From the cell containing the given text, extract its center point as [x, y] coordinate. 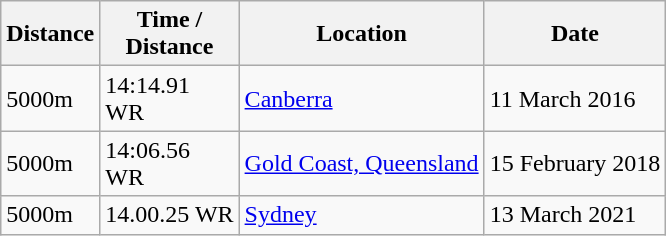
13 March 2021 [575, 215]
Date [575, 34]
Canberra [362, 98]
Location [362, 34]
Gold Coast, Queensland [362, 164]
11 March 2016 [575, 98]
15 February 2018 [575, 164]
Distance [50, 34]
Time / Distance [170, 34]
14:14.91 WR [170, 98]
Sydney [362, 215]
14:06.56 WR [170, 164]
14.00.25 WR [170, 215]
